Output the (X, Y) coordinate of the center of the cell containing the given text.  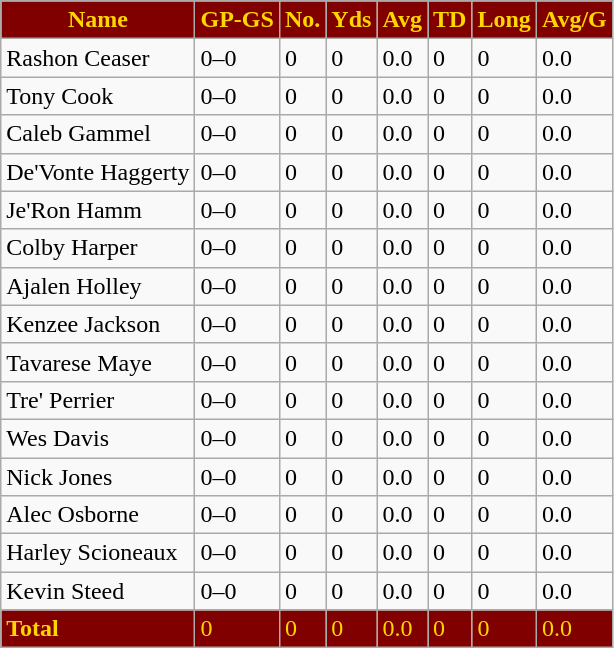
Ajalen Holley (98, 286)
Wes Davis (98, 438)
Total (98, 629)
Rashon Ceaser (98, 58)
Avg/G (574, 20)
Yds (352, 20)
Long (504, 20)
Nick Jones (98, 477)
De'Vonte Haggerty (98, 172)
Name (98, 20)
Alec Osborne (98, 515)
Kenzee Jackson (98, 324)
Tavarese Maye (98, 362)
No. (302, 20)
Kevin Steed (98, 591)
Caleb Gammel (98, 134)
TD (450, 20)
Je'Ron Hamm (98, 210)
Avg (402, 20)
Tre' Perrier (98, 400)
Harley Scioneaux (98, 553)
Tony Cook (98, 96)
GP-GS (237, 20)
Colby Harper (98, 248)
